Find where the given text appears and provide that cell's center as [x, y] coordinate. 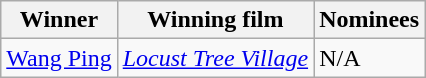
Wang Ping [59, 58]
Locust Tree Village [215, 58]
Nominees [370, 20]
Winner [59, 20]
Winning film [215, 20]
N/A [370, 58]
